Capture the cell that displays the provided text and extract its [X, Y] central coordinate. 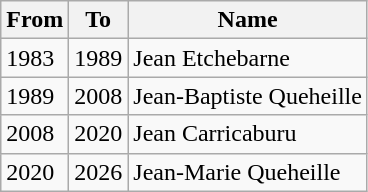
Jean Etchebarne [248, 58]
Name [248, 20]
Jean Carricaburu [248, 134]
1983 [35, 58]
Jean-Baptiste Queheille [248, 96]
From [35, 20]
To [98, 20]
2026 [98, 172]
Jean-Marie Queheille [248, 172]
